For the text-containing cell, return its midpoint in [x, y] coordinate format. 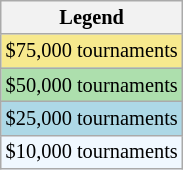
$25,000 tournaments [92, 118]
$50,000 tournaments [92, 85]
$75,000 tournaments [92, 51]
$10,000 tournaments [92, 152]
Legend [92, 17]
